Output the [x, y] coordinate of the center of the cell containing the given text.  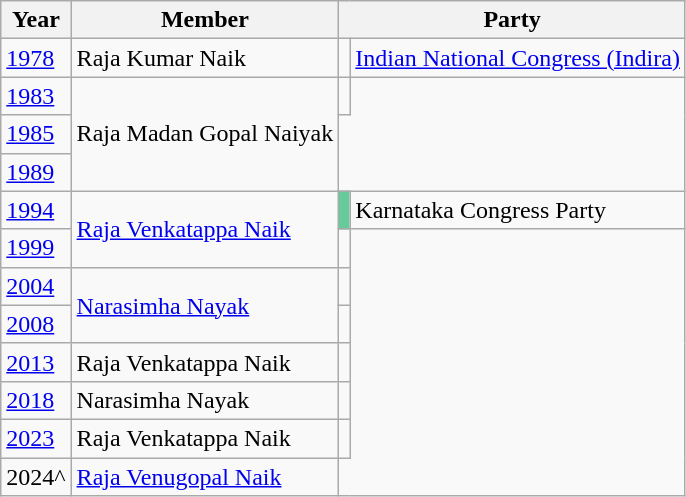
Raja Venugopal Naik [205, 477]
1978 [36, 58]
Raja Kumar Naik [205, 58]
1989 [36, 172]
Raja Madan Gopal Naiyak [205, 134]
Member [205, 20]
2023 [36, 438]
2018 [36, 400]
Indian National Congress (Indira) [518, 58]
1999 [36, 248]
1983 [36, 96]
1985 [36, 134]
2024^ [36, 477]
1994 [36, 210]
2008 [36, 324]
Karnataka Congress Party [518, 210]
2004 [36, 286]
Party [512, 20]
Year [36, 20]
2013 [36, 362]
